Return the (x, y) coordinate for the center point of the cell that contains the specified text.  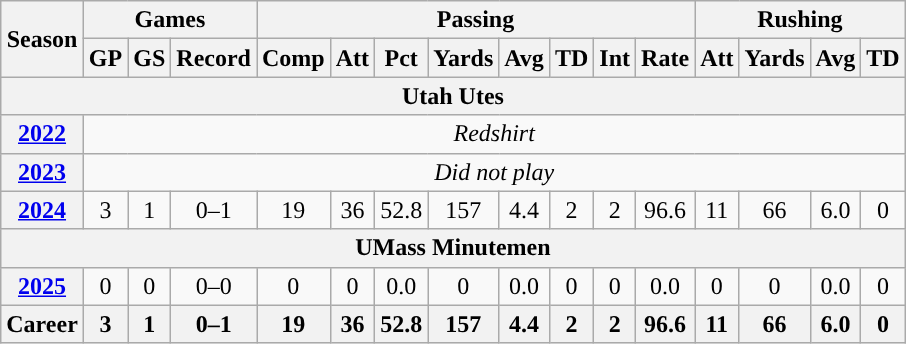
Passing (475, 20)
Career (42, 324)
UMass Minutemen (453, 248)
2023 (42, 172)
2025 (42, 286)
Did not play (494, 172)
0–0 (214, 286)
Rushing (800, 20)
GS (150, 58)
Season (42, 39)
Record (214, 58)
Comp (293, 58)
GP (105, 58)
Int (615, 58)
Rate (666, 58)
Redshirt (494, 134)
Utah Utes (453, 96)
2022 (42, 134)
Pct (402, 58)
Games (170, 20)
2024 (42, 210)
